Pinpoint the cell where the given text exists, returning its [x, y] midpoint coordinate. 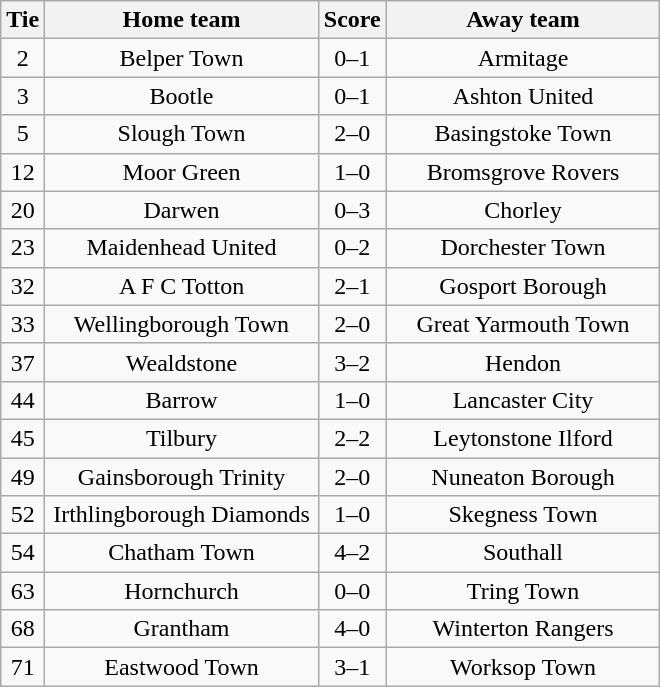
2–2 [352, 438]
3–1 [352, 667]
49 [23, 477]
Nuneaton Borough [523, 477]
Gosport Borough [523, 286]
Chatham Town [182, 553]
Bootle [182, 96]
Bromsgrove Rovers [523, 172]
Barrow [182, 400]
12 [23, 172]
Score [352, 20]
3–2 [352, 362]
71 [23, 667]
Irthlingborough Diamonds [182, 515]
Lancaster City [523, 400]
Leytonstone Ilford [523, 438]
Basingstoke Town [523, 134]
Tring Town [523, 591]
Southall [523, 553]
Tilbury [182, 438]
Grantham [182, 629]
Moor Green [182, 172]
5 [23, 134]
Hornchurch [182, 591]
Worksop Town [523, 667]
Darwen [182, 210]
Winterton Rangers [523, 629]
Wealdstone [182, 362]
2–1 [352, 286]
Eastwood Town [182, 667]
54 [23, 553]
0–2 [352, 248]
Ashton United [523, 96]
Belper Town [182, 58]
Skegness Town [523, 515]
45 [23, 438]
Hendon [523, 362]
Chorley [523, 210]
20 [23, 210]
Armitage [523, 58]
0–3 [352, 210]
33 [23, 324]
A F C Totton [182, 286]
0–0 [352, 591]
Tie [23, 20]
23 [23, 248]
68 [23, 629]
52 [23, 515]
Slough Town [182, 134]
3 [23, 96]
4–0 [352, 629]
2 [23, 58]
Dorchester Town [523, 248]
63 [23, 591]
Home team [182, 20]
Maidenhead United [182, 248]
Away team [523, 20]
Gainsborough Trinity [182, 477]
37 [23, 362]
4–2 [352, 553]
Wellingborough Town [182, 324]
Great Yarmouth Town [523, 324]
32 [23, 286]
44 [23, 400]
